Return the [X, Y] coordinate for the center point of the cell that contains the specified text.  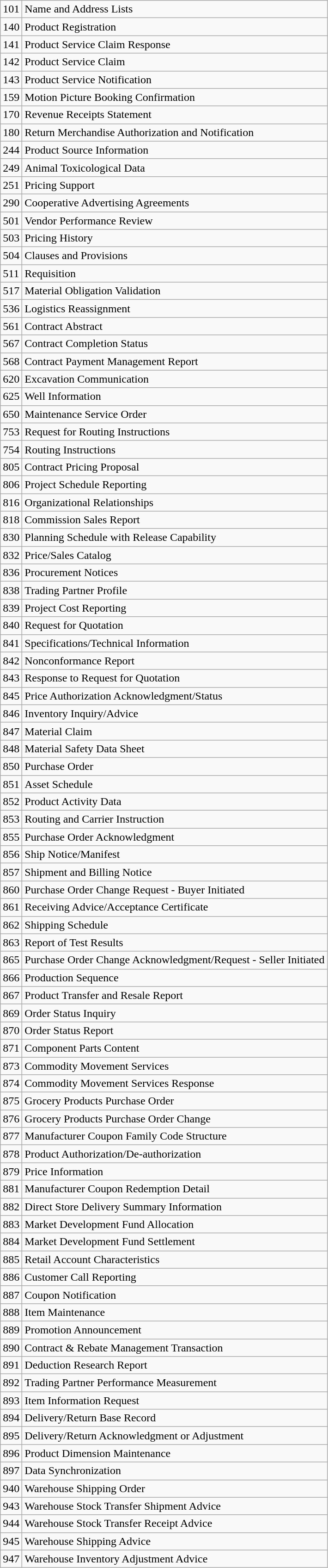
753 [11, 432]
650 [11, 414]
Delivery/Return Acknowledgment or Adjustment [175, 1436]
503 [11, 238]
Excavation Communication [175, 379]
Warehouse Stock Transfer Receipt Advice [175, 1524]
Routing Instructions [175, 449]
846 [11, 713]
836 [11, 573]
Organizational Relationships [175, 502]
Grocery Products Purchase Order [175, 1101]
Pricing History [175, 238]
848 [11, 749]
Pricing Support [175, 185]
Well Information [175, 397]
Market Development Fund Allocation [175, 1224]
Product Service Claim Response [175, 44]
Order Status Report [175, 1030]
891 [11, 1365]
878 [11, 1154]
896 [11, 1453]
879 [11, 1171]
Grocery Products Purchase Order Change [175, 1119]
830 [11, 538]
832 [11, 555]
Procurement Notices [175, 573]
504 [11, 256]
Contract Pricing Proposal [175, 467]
842 [11, 661]
806 [11, 484]
Product Transfer and Resale Report [175, 995]
852 [11, 802]
Name and Address Lists [175, 9]
856 [11, 855]
142 [11, 62]
866 [11, 978]
843 [11, 678]
Warehouse Inventory Adjustment Advice [175, 1559]
Retail Account Characteristics [175, 1259]
536 [11, 309]
Material Safety Data Sheet [175, 749]
Production Sequence [175, 978]
885 [11, 1259]
883 [11, 1224]
888 [11, 1312]
840 [11, 626]
873 [11, 1066]
754 [11, 449]
Warehouse Stock Transfer Shipment Advice [175, 1506]
862 [11, 925]
Routing and Carrier Instruction [175, 819]
874 [11, 1084]
Customer Call Reporting [175, 1277]
Product Service Claim [175, 62]
Contract Payment Management Report [175, 361]
Specifications/Technical Information [175, 643]
290 [11, 203]
Clauses and Provisions [175, 256]
Ship Notice/Manifest [175, 855]
Purchase Order Acknowledgment [175, 837]
Product Activity Data [175, 802]
Product Source Information [175, 150]
Request for Routing Instructions [175, 432]
Logistics Reassignment [175, 309]
620 [11, 379]
886 [11, 1277]
944 [11, 1524]
Purchase Order [175, 766]
Price Authorization Acknowledgment/Status [175, 696]
Deduction Research Report [175, 1365]
Asset Schedule [175, 784]
895 [11, 1436]
945 [11, 1541]
816 [11, 502]
Contract & Rebate Management Transaction [175, 1348]
863 [11, 942]
Product Service Notification [175, 80]
Component Parts Content [175, 1048]
Shipping Schedule [175, 925]
850 [11, 766]
511 [11, 273]
889 [11, 1330]
170 [11, 115]
Market Development Fund Settlement [175, 1242]
884 [11, 1242]
894 [11, 1418]
Commodity Movement Services Response [175, 1084]
Material Claim [175, 731]
892 [11, 1383]
568 [11, 361]
870 [11, 1030]
845 [11, 696]
Shipment and Billing Notice [175, 872]
Requisition [175, 273]
869 [11, 1013]
943 [11, 1506]
875 [11, 1101]
871 [11, 1048]
Warehouse Shipping Advice [175, 1541]
Project Schedule Reporting [175, 484]
567 [11, 344]
Nonconformance Report [175, 661]
Inventory Inquiry/Advice [175, 713]
Project Cost Reporting [175, 608]
Commodity Movement Services [175, 1066]
947 [11, 1559]
853 [11, 819]
180 [11, 132]
Report of Test Results [175, 942]
839 [11, 608]
Price Information [175, 1171]
Manufacturer Coupon Redemption Detail [175, 1189]
249 [11, 167]
Maintenance Service Order [175, 414]
Purchase Order Change Acknowledgment/Request - Seller Initiated [175, 960]
Material Obligation Validation [175, 291]
851 [11, 784]
805 [11, 467]
Coupon Notification [175, 1295]
501 [11, 221]
251 [11, 185]
Trading Partner Profile [175, 590]
Direct Store Delivery Summary Information [175, 1207]
Item Maintenance [175, 1312]
867 [11, 995]
881 [11, 1189]
517 [11, 291]
Vendor Performance Review [175, 221]
Item Information Request [175, 1401]
Cooperative Advertising Agreements [175, 203]
865 [11, 960]
Warehouse Shipping Order [175, 1488]
893 [11, 1401]
Revenue Receipts Statement [175, 115]
877 [11, 1136]
Data Synchronization [175, 1471]
140 [11, 27]
Animal Toxicological Data [175, 167]
882 [11, 1207]
Product Authorization/De-authorization [175, 1154]
841 [11, 643]
101 [11, 9]
861 [11, 907]
Purchase Order Change Request - Buyer Initiated [175, 890]
855 [11, 837]
Manufacturer Coupon Family Code Structure [175, 1136]
143 [11, 80]
847 [11, 731]
141 [11, 44]
Price/Sales Catalog [175, 555]
159 [11, 97]
Product Registration [175, 27]
897 [11, 1471]
818 [11, 520]
Product Dimension Maintenance [175, 1453]
887 [11, 1295]
890 [11, 1348]
Receiving Advice/Acceptance Certificate [175, 907]
Contract Completion Status [175, 344]
940 [11, 1488]
860 [11, 890]
561 [11, 326]
Promotion Announcement [175, 1330]
Motion Picture Booking Confirmation [175, 97]
Response to Request for Quotation [175, 678]
Planning Schedule with Release Capability [175, 538]
857 [11, 872]
Order Status Inquiry [175, 1013]
244 [11, 150]
Commission Sales Report [175, 520]
Return Merchandise Authorization and Notification [175, 132]
876 [11, 1119]
Request for Quotation [175, 626]
Contract Abstract [175, 326]
838 [11, 590]
625 [11, 397]
Delivery/Return Base Record [175, 1418]
Trading Partner Performance Measurement [175, 1383]
